Return the (x, y) coordinate for the center point of the cell that contains the specified text.  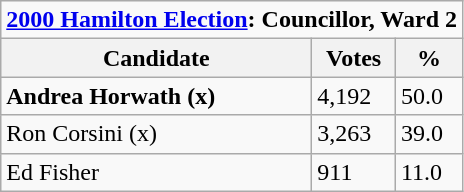
911 (354, 172)
Ron Corsini (x) (156, 134)
39.0 (428, 134)
4,192 (354, 96)
Ed Fisher (156, 172)
3,263 (354, 134)
Candidate (156, 58)
Andrea Horwath (x) (156, 96)
50.0 (428, 96)
% (428, 58)
11.0 (428, 172)
Votes (354, 58)
2000 Hamilton Election: Councillor, Ward 2 (232, 20)
